Identify which cell holds the provided text, then report its (X, Y) central coordinate. 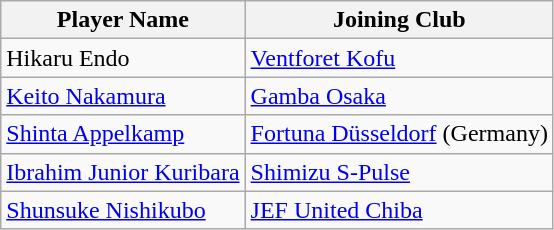
Shunsuke Nishikubo (123, 210)
Ibrahim Junior Kuribara (123, 172)
Ventforet Kofu (399, 58)
Hikaru Endo (123, 58)
Player Name (123, 20)
Shinta Appelkamp (123, 134)
Fortuna Düsseldorf (Germany) (399, 134)
Keito Nakamura (123, 96)
Gamba Osaka (399, 96)
Shimizu S-Pulse (399, 172)
Joining Club (399, 20)
JEF United Chiba (399, 210)
